Scan for the cell matching the given text and deliver its (x, y) coordinate at center. 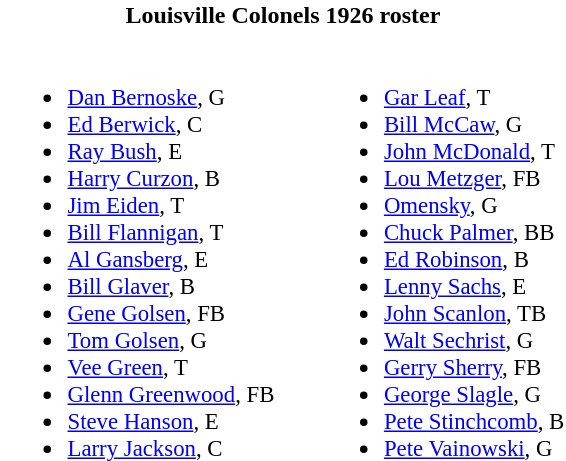
Louisville Colonels 1926 roster (283, 15)
